Return the [X, Y] coordinate for the center point of the cell that contains the specified text.  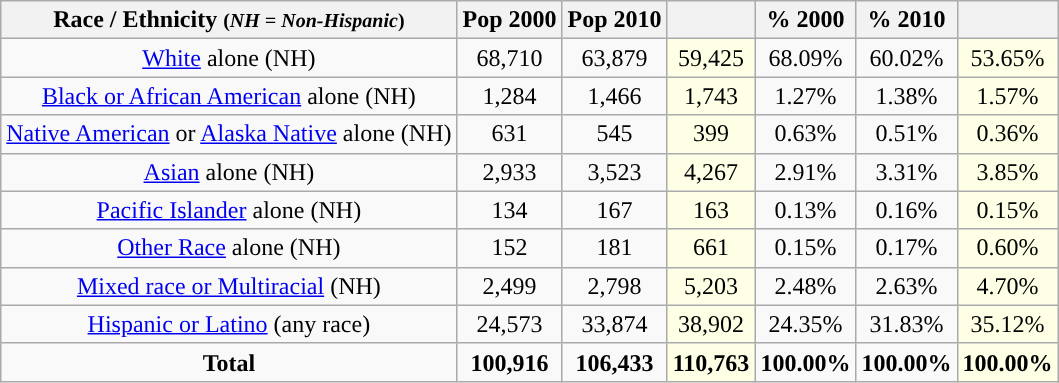
661 [711, 248]
White alone (NH) [229, 58]
35.12% [1008, 324]
106,433 [614, 362]
1.38% [906, 96]
Pop 2010 [614, 20]
53.65% [1008, 58]
Total [229, 362]
Other Race alone (NH) [229, 248]
60.02% [906, 58]
% 2000 [806, 20]
2.91% [806, 172]
163 [711, 210]
33,874 [614, 324]
Asian alone (NH) [229, 172]
3.31% [906, 172]
4.70% [1008, 286]
Pop 2000 [510, 20]
4,267 [711, 172]
1.57% [1008, 96]
167 [614, 210]
2,798 [614, 286]
181 [614, 248]
0.13% [806, 210]
31.83% [906, 324]
2.63% [906, 286]
Pacific Islander alone (NH) [229, 210]
1,743 [711, 96]
0.36% [1008, 134]
0.51% [906, 134]
68.09% [806, 58]
24,573 [510, 324]
0.17% [906, 248]
3,523 [614, 172]
% 2010 [906, 20]
59,425 [711, 58]
152 [510, 248]
63,879 [614, 58]
Race / Ethnicity (NH = Non-Hispanic) [229, 20]
545 [614, 134]
3.85% [1008, 172]
2.48% [806, 286]
68,710 [510, 58]
1.27% [806, 96]
0.16% [906, 210]
Hispanic or Latino (any race) [229, 324]
399 [711, 134]
2,933 [510, 172]
24.35% [806, 324]
1,466 [614, 96]
134 [510, 210]
100,916 [510, 362]
110,763 [711, 362]
5,203 [711, 286]
0.63% [806, 134]
0.60% [1008, 248]
1,284 [510, 96]
Native American or Alaska Native alone (NH) [229, 134]
2,499 [510, 286]
Mixed race or Multiracial (NH) [229, 286]
Black or African American alone (NH) [229, 96]
631 [510, 134]
38,902 [711, 324]
